Determine the [X, Y] coordinate at the center of the cell enclosing the given text.  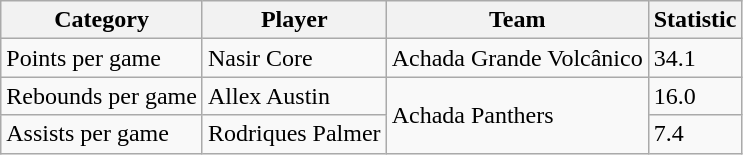
Achada Panthers [517, 115]
Rodriques Palmer [294, 134]
Rebounds per game [102, 96]
Statistic [695, 20]
7.4 [695, 134]
Points per game [102, 58]
Category [102, 20]
Achada Grande Volcânico [517, 58]
34.1 [695, 58]
Team [517, 20]
Assists per game [102, 134]
Player [294, 20]
16.0 [695, 96]
Allex Austin [294, 96]
Nasir Core [294, 58]
